Scan for the cell matching the given text and deliver its (x, y) coordinate at center. 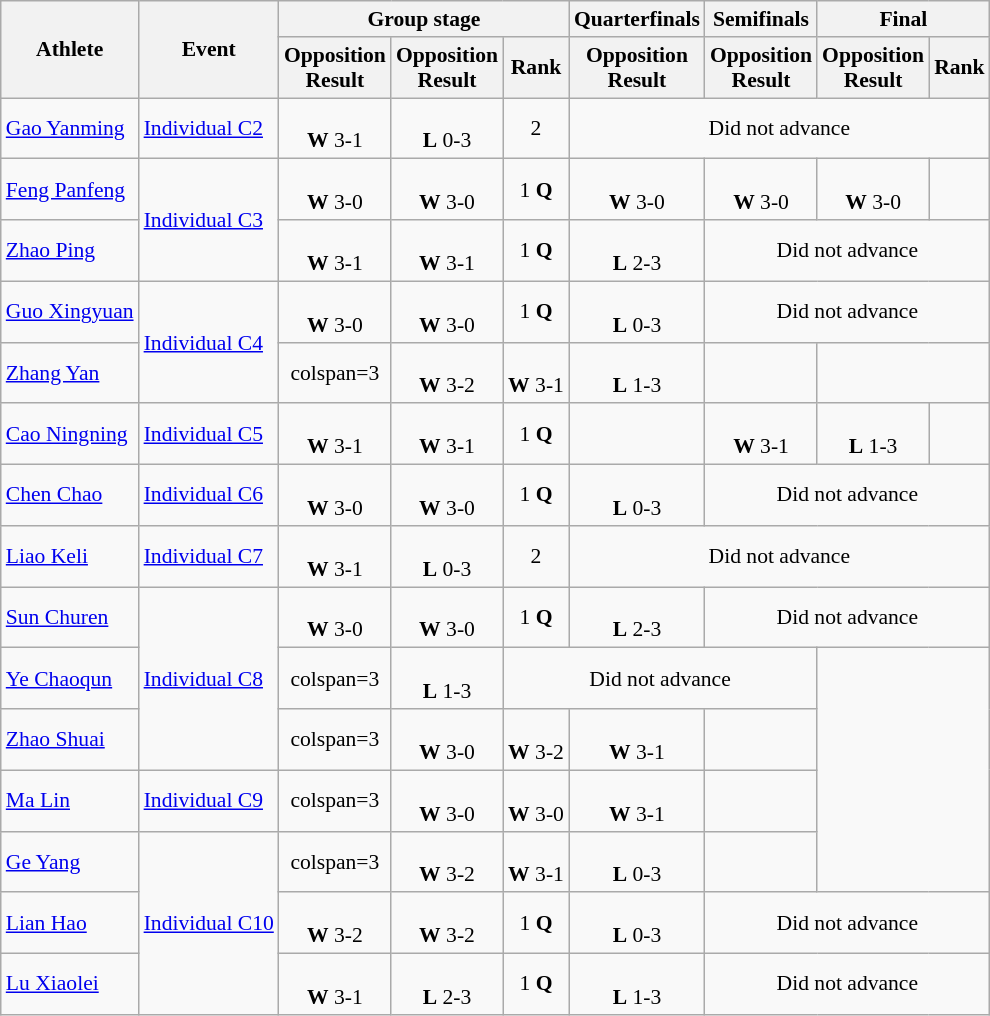
Athlete (70, 50)
Ye Chaoqun (70, 678)
Semifinals (761, 19)
Guo Xingyuan (70, 312)
Lu Xiaolei (70, 984)
Sun Churen (70, 618)
Quarterfinals (637, 19)
Group stage (424, 19)
Individual C5 (209, 434)
Zhao Ping (70, 250)
Ma Lin (70, 800)
Individual C8 (209, 678)
Individual C4 (209, 342)
Individual C2 (209, 128)
Individual C3 (209, 220)
Individual C10 (209, 922)
Individual C9 (209, 800)
Liao Keli (70, 556)
Chen Chao (70, 496)
Gao Yanming (70, 128)
Ge Yang (70, 862)
Lian Hao (70, 924)
Cao Ningning (70, 434)
Event (209, 50)
Individual C6 (209, 496)
Zhang Yan (70, 372)
Final (904, 19)
Feng Panfeng (70, 190)
Individual C7 (209, 556)
Zhao Shuai (70, 740)
